Scan for the cell matching the given text and deliver its (x, y) coordinate at center. 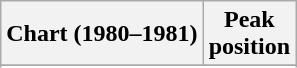
Peakposition (249, 34)
Chart (1980–1981) (102, 34)
